Locate the cell with the specified text and output its [X, Y] center coordinate. 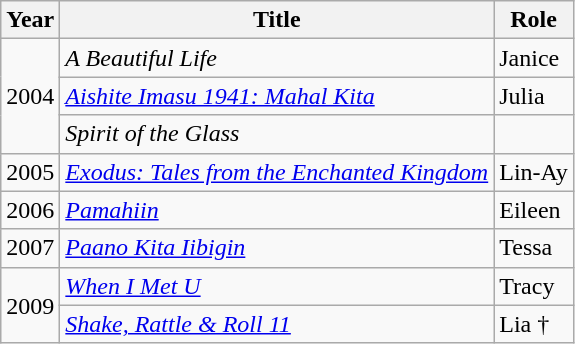
Tessa [534, 248]
Paano Kita Iibigin [277, 248]
Exodus: Tales from the Enchanted Kingdom [277, 172]
Role [534, 20]
2005 [30, 172]
Spirit of the Glass [277, 134]
Julia [534, 96]
Title [277, 20]
Tracy [534, 286]
Shake, Rattle & Roll 11 [277, 324]
Lia † [534, 324]
Pamahiin [277, 210]
Eileen [534, 210]
Lin-Ay [534, 172]
Year [30, 20]
2004 [30, 96]
When I Met U [277, 286]
2007 [30, 248]
Aishite Imasu 1941: Mahal Kita [277, 96]
A Beautiful Life [277, 58]
2009 [30, 305]
2006 [30, 210]
Janice [534, 58]
